Capture the cell that displays the provided text and extract its [X, Y] central coordinate. 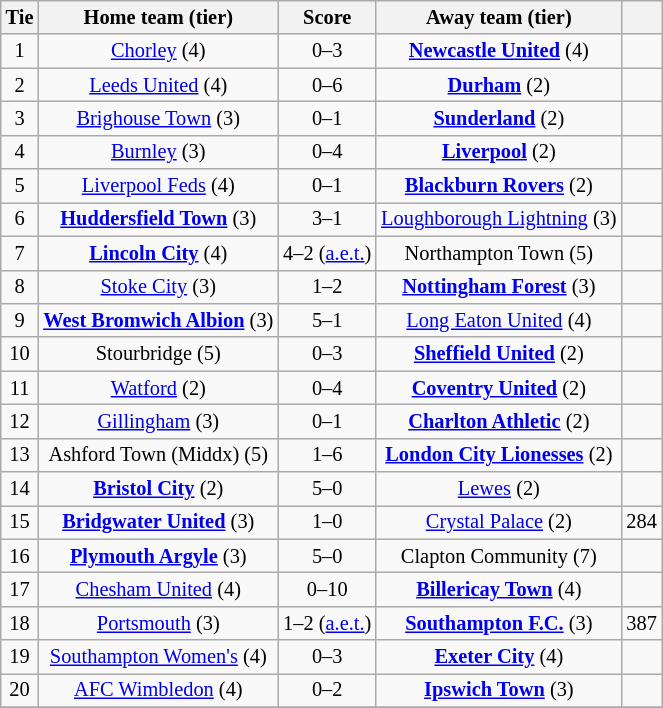
Blackburn Rovers (2) [498, 186]
0–10 [327, 589]
1–2 [327, 287]
284 [641, 522]
Northampton Town (5) [498, 253]
Clapton Community (7) [498, 556]
AFC Wimbledon (4) [158, 690]
13 [20, 455]
Chorley (4) [158, 51]
Sunderland (2) [498, 118]
Gillingham (3) [158, 421]
Loughborough Lightning (3) [498, 219]
1–6 [327, 455]
3–1 [327, 219]
Score [327, 17]
Newcastle United (4) [498, 51]
15 [20, 522]
Portsmouth (3) [158, 623]
Tie [20, 17]
Bristol City (2) [158, 489]
2 [20, 85]
9 [20, 320]
0–2 [327, 690]
Lewes (2) [498, 489]
16 [20, 556]
Plymouth Argyle (3) [158, 556]
14 [20, 489]
3 [20, 118]
Burnley (3) [158, 152]
4–2 (a.e.t.) [327, 253]
8 [20, 287]
20 [20, 690]
4 [20, 152]
Huddersfield Town (3) [158, 219]
Home team (tier) [158, 17]
5 [20, 186]
Liverpool Feds (4) [158, 186]
Sheffield United (2) [498, 354]
Nottingham Forest (3) [498, 287]
1–2 (a.e.t.) [327, 623]
Long Eaton United (4) [498, 320]
Chesham United (4) [158, 589]
Stoke City (3) [158, 287]
1 [20, 51]
Ipswich Town (3) [498, 690]
Liverpool (2) [498, 152]
Charlton Athletic (2) [498, 421]
18 [20, 623]
6 [20, 219]
Southampton Women's (4) [158, 657]
Away team (tier) [498, 17]
387 [641, 623]
Stourbridge (5) [158, 354]
Durham (2) [498, 85]
Coventry United (2) [498, 388]
Billericay Town (4) [498, 589]
Southampton F.C. (3) [498, 623]
West Bromwich Albion (3) [158, 320]
Watford (2) [158, 388]
Bridgwater United (3) [158, 522]
1–0 [327, 522]
Crystal Palace (2) [498, 522]
19 [20, 657]
Ashford Town (Middx) (5) [158, 455]
Leeds United (4) [158, 85]
5–1 [327, 320]
12 [20, 421]
Brighouse Town (3) [158, 118]
London City Lionesses (2) [498, 455]
7 [20, 253]
11 [20, 388]
17 [20, 589]
Exeter City (4) [498, 657]
10 [20, 354]
0–6 [327, 85]
Lincoln City (4) [158, 253]
